Output the (X, Y) coordinate of the center of the cell containing the given text.  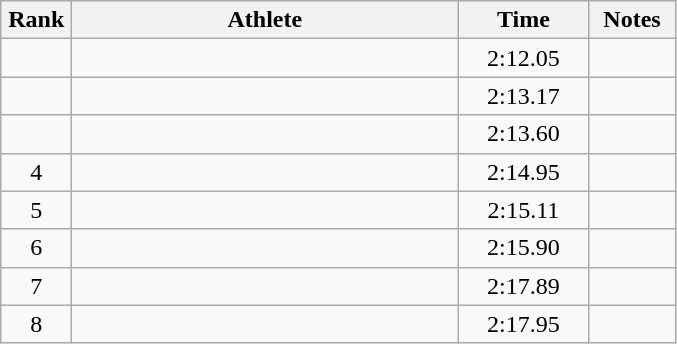
Athlete (265, 20)
2:17.89 (524, 286)
2:13.17 (524, 96)
2:15.90 (524, 248)
2:12.05 (524, 58)
6 (36, 248)
4 (36, 172)
2:13.60 (524, 134)
7 (36, 286)
8 (36, 324)
2:17.95 (524, 324)
Notes (632, 20)
Rank (36, 20)
2:14.95 (524, 172)
Time (524, 20)
5 (36, 210)
2:15.11 (524, 210)
